Find where the given text appears and provide that cell's center as (x, y) coordinate. 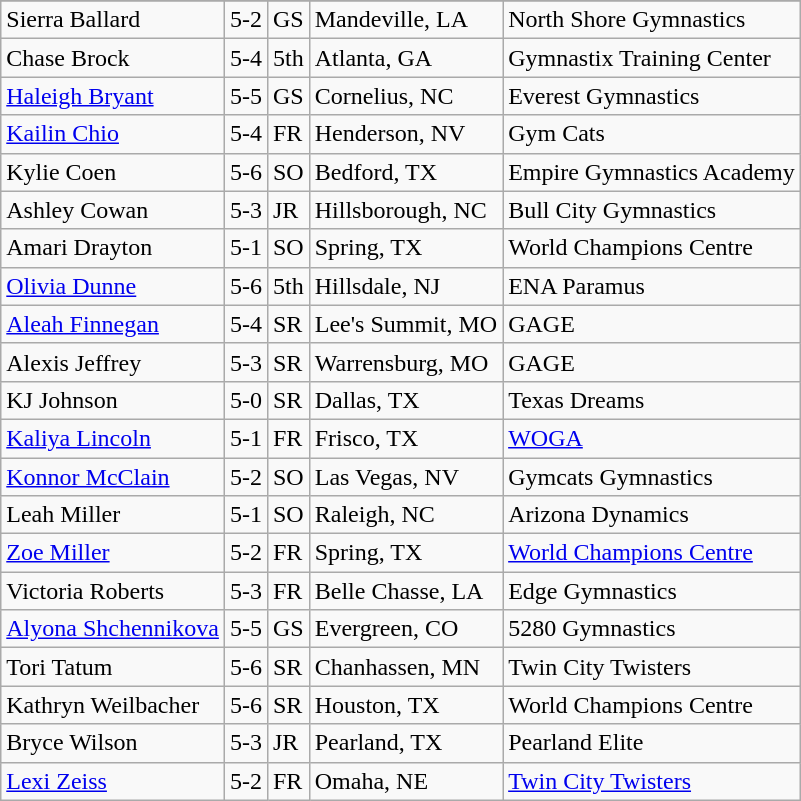
Texas Dreams (652, 400)
Hillsborough, NC (406, 210)
Sierra Ballard (113, 20)
WOGA (652, 438)
Kailin Chio (113, 134)
Empire Gymnastics Academy (652, 172)
North Shore Gymnastics (652, 20)
Amari Drayton (113, 248)
Zoe Miller (113, 553)
Bedford, TX (406, 172)
Edge Gymnastics (652, 591)
KJ Johnson (113, 400)
Houston, TX (406, 705)
Omaha, NE (406, 781)
Alexis Jeffrey (113, 362)
Aleah Finnegan (113, 324)
Haleigh Bryant (113, 96)
Kathryn Weilbacher (113, 705)
Hillsdale, NJ (406, 286)
Kylie Coen (113, 172)
Kaliya Lincoln (113, 438)
Victoria Roberts (113, 591)
Mandeville, LA (406, 20)
Las Vegas, NV (406, 477)
Pearland, TX (406, 743)
Chase Brock (113, 58)
Olivia Dunne (113, 286)
Raleigh, NC (406, 515)
Chanhassen, MN (406, 667)
Warrensburg, MO (406, 362)
Konnor McClain (113, 477)
Tori Tatum (113, 667)
Gymcats Gymnastics (652, 477)
Lexi Zeiss (113, 781)
5280 Gymnastics (652, 629)
Gym Cats (652, 134)
Atlanta, GA (406, 58)
ENA Paramus (652, 286)
Everest Gymnastics (652, 96)
Arizona Dynamics (652, 515)
Dallas, TX (406, 400)
Pearland Elite (652, 743)
Bull City Gymnastics (652, 210)
5-0 (246, 400)
Frisco, TX (406, 438)
Henderson, NV (406, 134)
Leah Miller (113, 515)
Ashley Cowan (113, 210)
Belle Chasse, LA (406, 591)
Bryce Wilson (113, 743)
Cornelius, NC (406, 96)
Evergreen, CO (406, 629)
Gymnastix Training Center (652, 58)
Alyona Shchennikova (113, 629)
Lee's Summit, MO (406, 324)
